For the text-containing cell, return its midpoint in (X, Y) coordinate format. 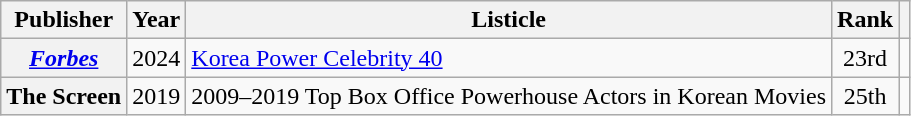
25th (866, 96)
2019 (156, 96)
2024 (156, 58)
Forbes (64, 58)
23rd (866, 58)
2009–2019 Top Box Office Powerhouse Actors in Korean Movies (509, 96)
Rank (866, 20)
Year (156, 20)
Listicle (509, 20)
Publisher (64, 20)
Korea Power Celebrity 40 (509, 58)
The Screen (64, 96)
